Provide the [X, Y] coordinate of the cell's center where the given text is located.  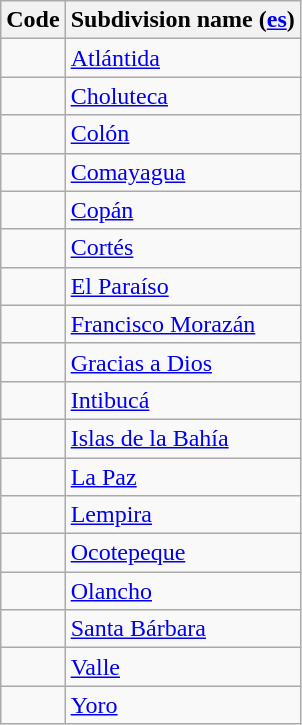
Code [33, 20]
El Paraíso [182, 286]
Choluteca [182, 96]
Ocotepeque [182, 553]
Yoro [182, 705]
Colón [182, 134]
Cortés [182, 248]
Atlántida [182, 58]
Subdivision name (es) [182, 20]
Comayagua [182, 172]
Copán [182, 210]
Intibucá [182, 400]
La Paz [182, 477]
Olancho [182, 591]
Islas de la Bahía [182, 438]
Valle [182, 667]
Gracias a Dios [182, 362]
Francisco Morazán [182, 324]
Santa Bárbara [182, 629]
Lempira [182, 515]
